Return the [x, y] coordinate for the center point of the cell that contains the specified text.  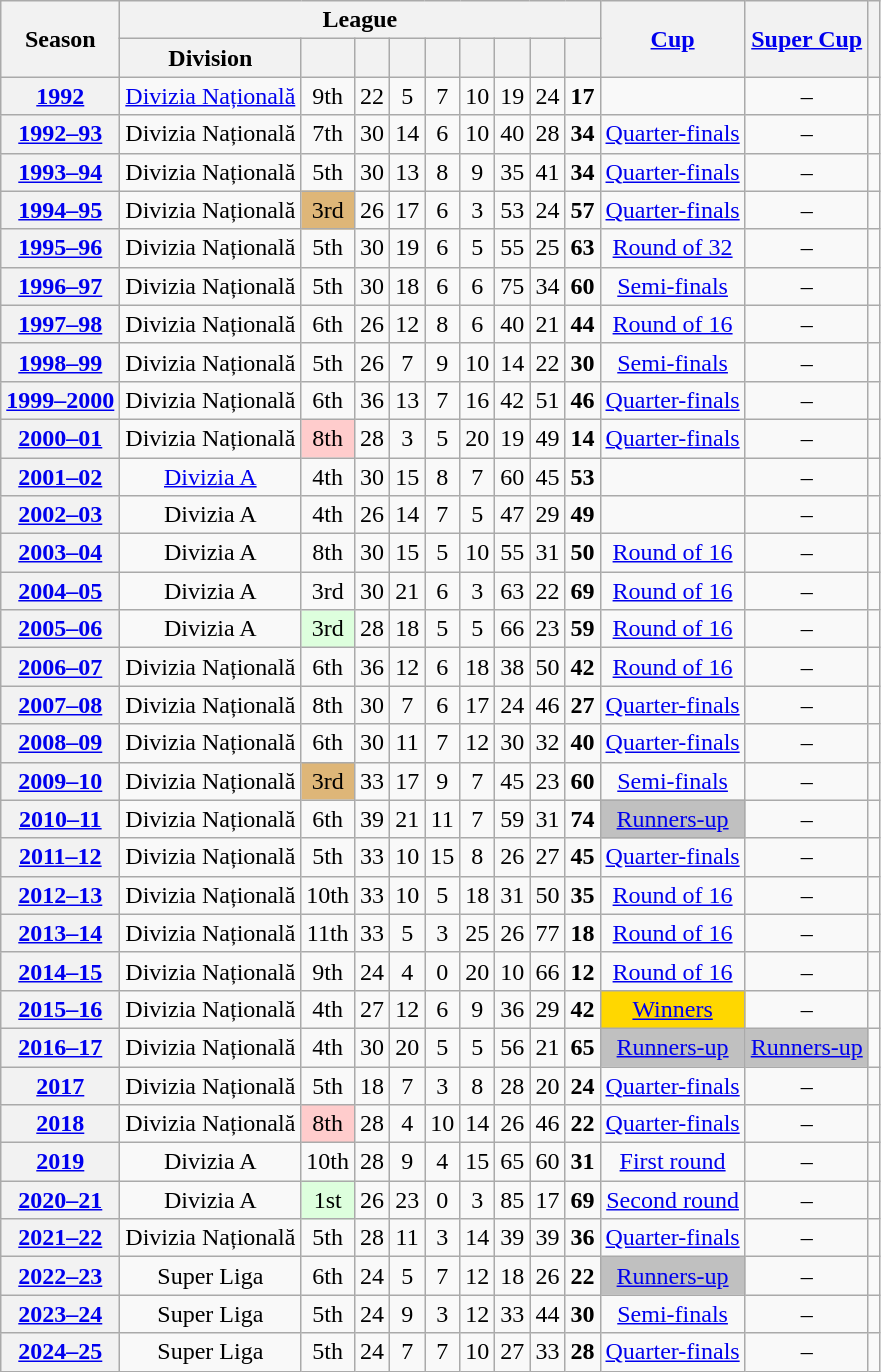
2006–07 [60, 667]
2008–09 [60, 743]
7th [328, 134]
Winners [672, 1009]
56 [512, 1047]
38 [512, 667]
2010–11 [60, 819]
Cup [672, 39]
2016–17 [60, 1047]
First round [672, 1162]
2005–06 [60, 629]
1996–97 [60, 286]
1993–94 [60, 172]
2017 [60, 1085]
2000–01 [60, 438]
1st [328, 1200]
57 [582, 210]
1992 [60, 96]
41 [548, 172]
74 [582, 819]
1994–95 [60, 210]
2001–02 [60, 477]
2007–08 [60, 705]
2002–03 [60, 515]
2003–04 [60, 553]
League [360, 20]
2018 [60, 1124]
Season [60, 39]
2012–13 [60, 895]
Round of 32 [672, 248]
2020–21 [60, 1200]
Super Cup [806, 39]
32 [548, 743]
1998–99 [60, 362]
2004–05 [60, 591]
16 [478, 400]
77 [548, 933]
2024–25 [60, 1352]
Second round [672, 1200]
2011–12 [60, 857]
2022–23 [60, 1276]
2013–14 [60, 933]
2023–24 [60, 1314]
2021–22 [60, 1238]
Division [210, 58]
85 [512, 1200]
2015–16 [60, 1009]
1999–2000 [60, 400]
2009–10 [60, 781]
2014–15 [60, 971]
1997–98 [60, 324]
11th [328, 933]
1992–93 [60, 134]
1995–96 [60, 248]
2019 [60, 1162]
51 [548, 400]
75 [512, 286]
47 [512, 515]
